Determine the (X, Y) coordinate at the center of the cell enclosing the given text.  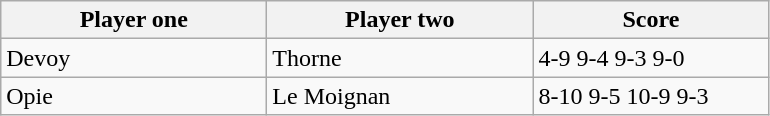
Opie (134, 96)
Score (651, 20)
Le Moignan (400, 96)
8-10 9-5 10-9 9-3 (651, 96)
Thorne (400, 58)
4-9 9-4 9-3 9-0 (651, 58)
Player one (134, 20)
Player two (400, 20)
Devoy (134, 58)
